Extract the (x, y) coordinate from the center of the cell holding the provided text.  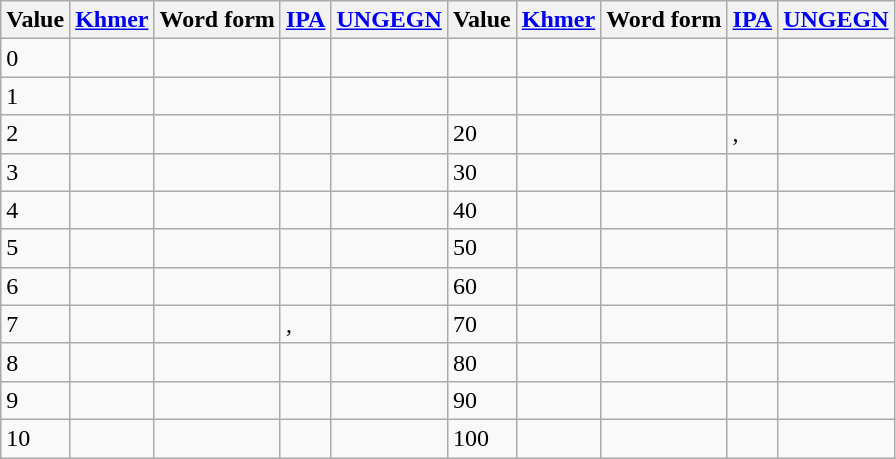
8 (36, 362)
90 (482, 400)
7 (36, 324)
40 (482, 210)
2 (36, 134)
20 (482, 134)
10 (36, 438)
60 (482, 286)
100 (482, 438)
6 (36, 286)
5 (36, 248)
3 (36, 172)
4 (36, 210)
0 (36, 58)
1 (36, 96)
50 (482, 248)
80 (482, 362)
9 (36, 400)
70 (482, 324)
30 (482, 172)
